From the cell containing the given text, extract its center point as (X, Y) coordinate. 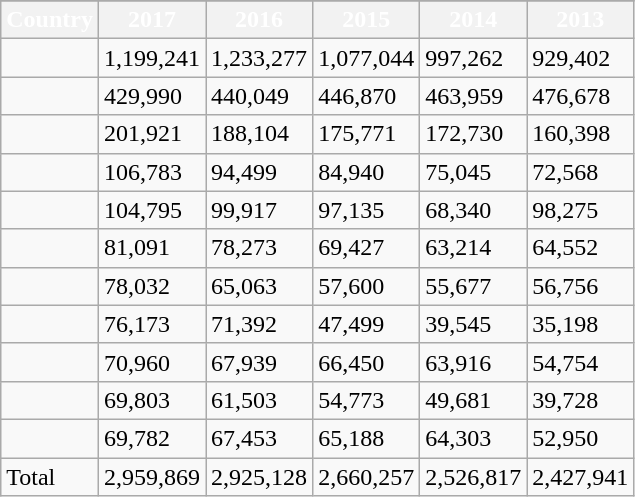
71,392 (260, 324)
55,677 (474, 286)
54,754 (580, 362)
1,199,241 (152, 58)
49,681 (474, 400)
81,091 (152, 248)
69,782 (152, 438)
64,552 (580, 248)
66,450 (366, 362)
2016 (260, 20)
2013 (580, 20)
2017 (152, 20)
175,771 (366, 134)
2,925,128 (260, 477)
64,303 (474, 438)
69,427 (366, 248)
Total (50, 477)
104,795 (152, 210)
56,756 (580, 286)
76,173 (152, 324)
63,214 (474, 248)
52,950 (580, 438)
99,917 (260, 210)
54,773 (366, 400)
61,503 (260, 400)
84,940 (366, 172)
172,730 (474, 134)
47,499 (366, 324)
67,939 (260, 362)
2,660,257 (366, 477)
188,104 (260, 134)
463,959 (474, 96)
98,275 (580, 210)
39,728 (580, 400)
78,032 (152, 286)
94,499 (260, 172)
106,783 (152, 172)
Country (50, 20)
39,545 (474, 324)
2015 (366, 20)
1,077,044 (366, 58)
70,960 (152, 362)
65,188 (366, 438)
476,678 (580, 96)
160,398 (580, 134)
429,990 (152, 96)
68,340 (474, 210)
201,921 (152, 134)
63,916 (474, 362)
67,453 (260, 438)
65,063 (260, 286)
97,135 (366, 210)
929,402 (580, 58)
75,045 (474, 172)
69,803 (152, 400)
2014 (474, 20)
72,568 (580, 172)
2,427,941 (580, 477)
997,262 (474, 58)
57,600 (366, 286)
35,198 (580, 324)
78,273 (260, 248)
1,233,277 (260, 58)
446,870 (366, 96)
2,959,869 (152, 477)
2,526,817 (474, 477)
440,049 (260, 96)
